Search for the cell housing the specified text and yield its [x, y] center coordinate. 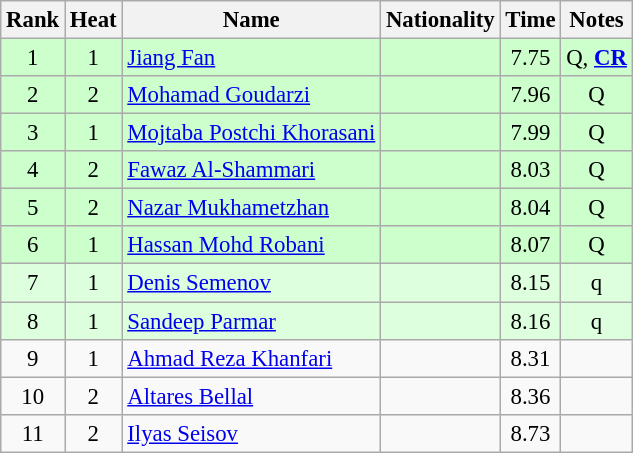
11 [33, 433]
Time [530, 20]
Fawaz Al-Shammari [252, 170]
7 [33, 283]
8.16 [530, 321]
Mohamad Goudarzi [252, 95]
Q, CR [596, 58]
Ahmad Reza Khanfari [252, 358]
Hassan Mohd Robani [252, 245]
Jiang Fan [252, 58]
Denis Semenov [252, 283]
Nazar Mukhametzhan [252, 208]
8.15 [530, 283]
Rank [33, 20]
4 [33, 170]
7.75 [530, 58]
7.96 [530, 95]
7.99 [530, 133]
8.07 [530, 245]
8.36 [530, 396]
8.31 [530, 358]
Notes [596, 20]
6 [33, 245]
Sandeep Parmar [252, 321]
8.04 [530, 208]
Nationality [440, 20]
Heat [94, 20]
3 [33, 133]
Name [252, 20]
10 [33, 396]
8.73 [530, 433]
Mojtaba Postchi Khorasani [252, 133]
Altares Bellal [252, 396]
9 [33, 358]
5 [33, 208]
8 [33, 321]
8.03 [530, 170]
Ilyas Seisov [252, 433]
